Identify which cell holds the provided text, then report its (x, y) central coordinate. 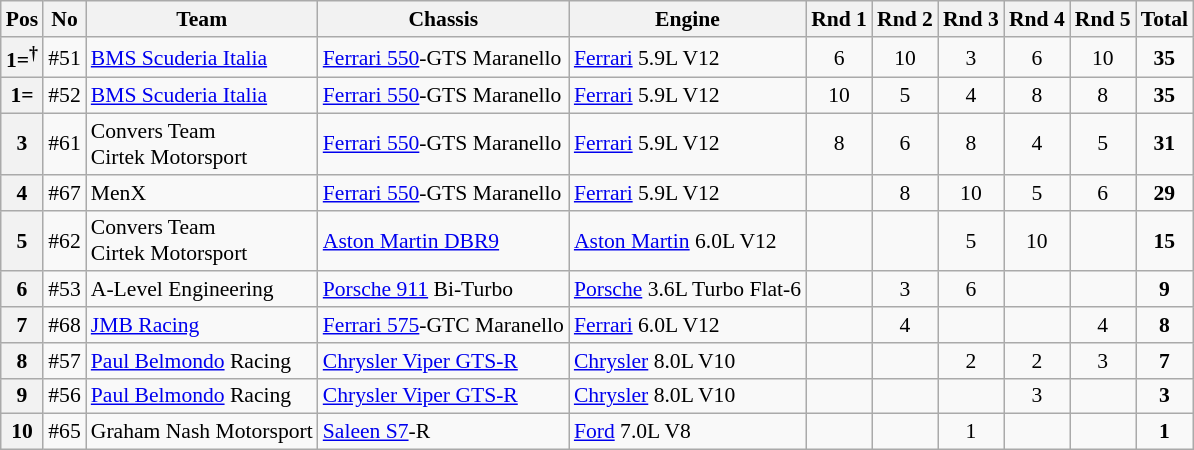
Rnd 2 (905, 19)
Chassis (444, 19)
JMB Racing (202, 325)
Aston Martin DBR9 (444, 240)
A-Level Engineering (202, 290)
31 (1164, 144)
#57 (64, 361)
#56 (64, 396)
#68 (64, 325)
Total (1164, 19)
No (64, 19)
Rnd 1 (839, 19)
MenX (202, 193)
Graham Nash Motorsport (202, 432)
Engine (688, 19)
Ferrari 6.0L V12 (688, 325)
Porsche 3.6L Turbo Flat-6 (688, 290)
Rnd 5 (1103, 19)
Team (202, 19)
Aston Martin 6.0L V12 (688, 240)
1=† (22, 58)
#53 (64, 290)
Rnd 3 (971, 19)
#65 (64, 432)
#67 (64, 193)
Rnd 4 (1037, 19)
#61 (64, 144)
1= (22, 96)
#52 (64, 96)
Pos (22, 19)
#62 (64, 240)
Ferrari 575-GTC Maranello (444, 325)
15 (1164, 240)
Ford 7.0L V8 (688, 432)
29 (1164, 193)
#51 (64, 58)
Porsche 911 Bi-Turbo (444, 290)
Saleen S7-R (444, 432)
